Provide the (X, Y) coordinate of the cell's center where the given text is located.  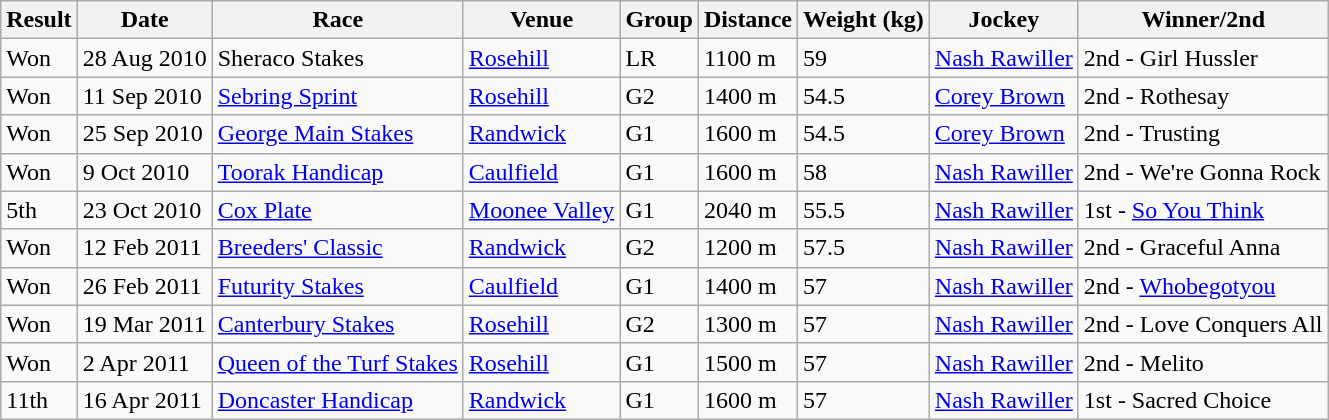
1500 m (748, 362)
55.5 (864, 210)
11th (39, 400)
28 Aug 2010 (144, 58)
Breeders' Classic (338, 248)
9 Oct 2010 (144, 172)
Race (338, 20)
1100 m (748, 58)
19 Mar 2011 (144, 324)
Futurity Stakes (338, 286)
Moonee Valley (542, 210)
Distance (748, 20)
2nd - We're Gonna Rock (1203, 172)
Cox Plate (338, 210)
Date (144, 20)
LR (660, 58)
2nd - Rothesay (1203, 96)
2040 m (748, 210)
Toorak Handicap (338, 172)
57.5 (864, 248)
12 Feb 2011 (144, 248)
Canterbury Stakes (338, 324)
2 Apr 2011 (144, 362)
2nd - Melito (1203, 362)
Group (660, 20)
23 Oct 2010 (144, 210)
16 Apr 2011 (144, 400)
Sebring Sprint (338, 96)
1st - Sacred Choice (1203, 400)
2nd - Love Conquers All (1203, 324)
5th (39, 210)
2nd - Graceful Anna (1203, 248)
Weight (kg) (864, 20)
2nd - Whobegotyou (1203, 286)
Jockey (1004, 20)
11 Sep 2010 (144, 96)
25 Sep 2010 (144, 134)
1st - So You Think (1203, 210)
58 (864, 172)
Venue (542, 20)
26 Feb 2011 (144, 286)
Winner/2nd (1203, 20)
59 (864, 58)
Queen of the Turf Stakes (338, 362)
Sheraco Stakes (338, 58)
Result (39, 20)
Doncaster Handicap (338, 400)
2nd - Trusting (1203, 134)
2nd - Girl Hussler (1203, 58)
George Main Stakes (338, 134)
1200 m (748, 248)
1300 m (748, 324)
